Capture the cell that displays the provided text and extract its [x, y] central coordinate. 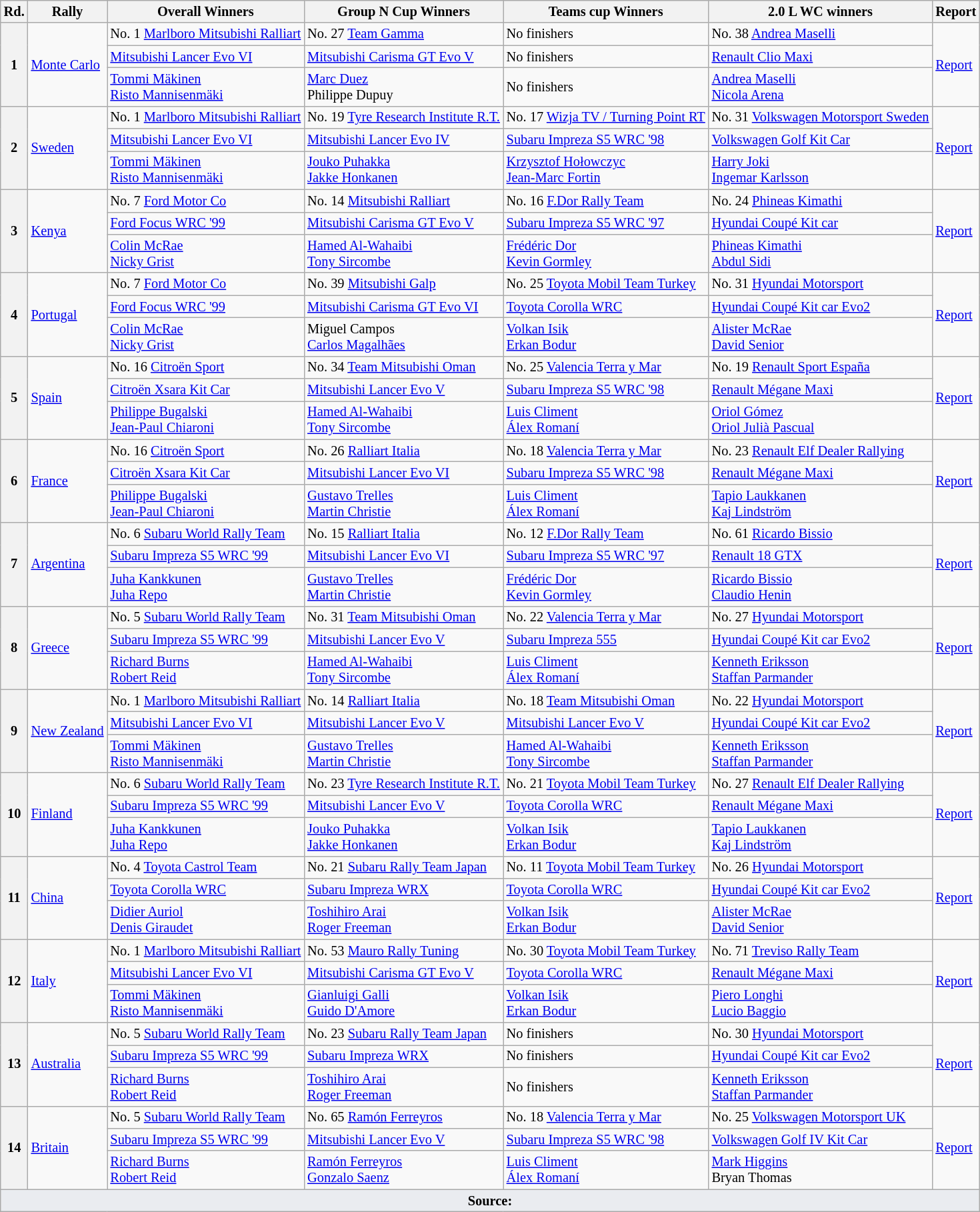
No. 61 Ricardo Bissio [821, 534]
No. 23 Renault Elf Dealer Rallying [821, 451]
Britain [68, 1148]
14 [15, 1148]
No. 22 Valencia Terra y Mar [606, 617]
France [68, 481]
No. 19 Renault Sport España [821, 367]
3 [15, 231]
Andrea Maselli Nicola Arena [821, 87]
Phineas Kimathi Abdul Sidi [821, 253]
Monte Carlo [68, 64]
Mark Higgins Bryan Thomas [821, 1170]
Group N Cup Winners [404, 11]
Rally [68, 11]
Renault 18 GTX [821, 556]
No. 31 Volkswagen Motorsport Sweden [821, 117]
1 [15, 64]
No. 4 Toyota Castrol Team [205, 867]
Overall Winners [205, 11]
Ramón Ferreyros Gonzalo Saenz [404, 1170]
No. 26 Hyundai Motorsport [821, 867]
2.0 L WC winners [821, 11]
No. 24 Phineas Kimathi [821, 201]
Argentina [68, 564]
No. 38 Andrea Maselli [821, 34]
No. 39 Mitsubishi Galp [404, 284]
New Zealand [68, 731]
Volkswagen Golf IV Kit Car [821, 1139]
No. 25 Valencia Terra y Mar [606, 367]
No. 15 Ralliart Italia [404, 534]
No. 12 F.Dor Rally Team [606, 534]
China [68, 897]
Rd. [15, 11]
No. 25 Volkswagen Motorsport UK [821, 1117]
Kenya [68, 231]
No. 26 Ralliart Italia [404, 451]
Ricardo Bissio Claudio Henin [821, 587]
No. 65 Ramón Ferreyros [404, 1117]
No. 31 Team Mitsubishi Oman [404, 617]
Oriol Gómez Oriol Julià Pascual [821, 420]
Renault Clio Maxi [821, 57]
Volkswagen Golf Kit Car [821, 140]
Marc Duez Philippe Dupuy [404, 87]
No. 23 Subaru Rally Team Japan [404, 1034]
No. 21 Subaru Rally Team Japan [404, 867]
Portugal [68, 315]
No. 25 Toyota Mobil Team Turkey [606, 284]
8 [15, 648]
No. 14 Ralliart Italia [404, 701]
No. 27 Renault Elf Dealer Rallying [821, 784]
Mitsubishi Carisma GT Evo VI [404, 307]
Greece [68, 648]
Hyundai Coupé Kit car [821, 223]
No. 11 Toyota Mobil Team Turkey [606, 867]
No. 22 Hyundai Motorsport [821, 701]
No. 31 Hyundai Motorsport [821, 284]
Harry Joki Ingemar Karlsson [821, 170]
Piero Longhi Lucio Baggio [821, 1003]
No. 27 Hyundai Motorsport [821, 617]
4 [15, 315]
Teams cup Winners [606, 11]
No. 30 Toyota Mobil Team Turkey [606, 951]
Gianluigi Galli Guido D'Amore [404, 1003]
No. 27 Team Gamma [404, 34]
7 [15, 564]
6 [15, 481]
Spain [68, 397]
9 [15, 731]
Finland [68, 815]
No. 23 Tyre Research Institute R.T. [404, 784]
10 [15, 815]
13 [15, 1064]
Krzysztof Hołowczyc Jean-Marc Fortin [606, 170]
12 [15, 981]
Sweden [68, 148]
No. 30 Hyundai Motorsport [821, 1034]
Subaru Impreza 555 [606, 639]
No. 17 Wizja TV / Turning Point RT [606, 117]
No. 18 Team Mitsubishi Oman [606, 701]
No. 71 Treviso Rally Team [821, 951]
2 [15, 148]
No. 19 Tyre Research Institute R.T. [404, 117]
Didier Auriol Denis Giraudet [205, 920]
No. 14 Mitsubishi Ralliart [404, 201]
No. 34 Team Mitsubishi Oman [404, 367]
11 [15, 897]
No. 53 Mauro Rally Tuning [404, 951]
Italy [68, 981]
Mitsubishi Lancer Evo IV [404, 140]
No. 21 Toyota Mobil Team Turkey [606, 784]
Miguel Campos Carlos Magalhães [404, 337]
5 [15, 397]
No. 16 F.Dor Rally Team [606, 201]
Australia [68, 1064]
Source: [490, 1201]
